Detect which cell encompasses the target text, then output its (X, Y) center coordinate. 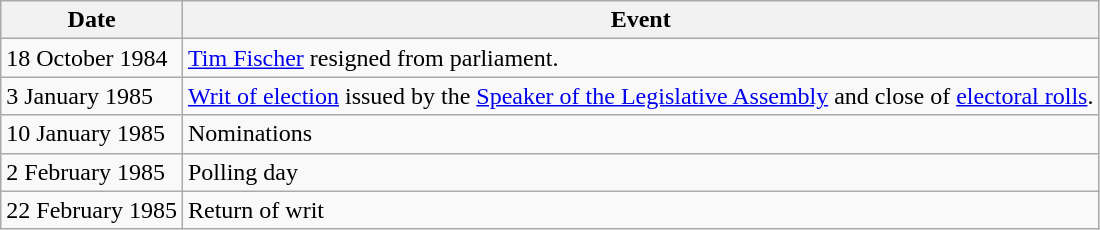
Return of writ (640, 210)
Nominations (640, 134)
22 February 1985 (92, 210)
Event (640, 20)
Writ of election issued by the Speaker of the Legislative Assembly and close of electoral rolls. (640, 96)
Tim Fischer resigned from parliament. (640, 58)
10 January 1985 (92, 134)
2 February 1985 (92, 172)
Date (92, 20)
18 October 1984 (92, 58)
Polling day (640, 172)
3 January 1985 (92, 96)
